Capture the cell that displays the provided text and extract its (x, y) central coordinate. 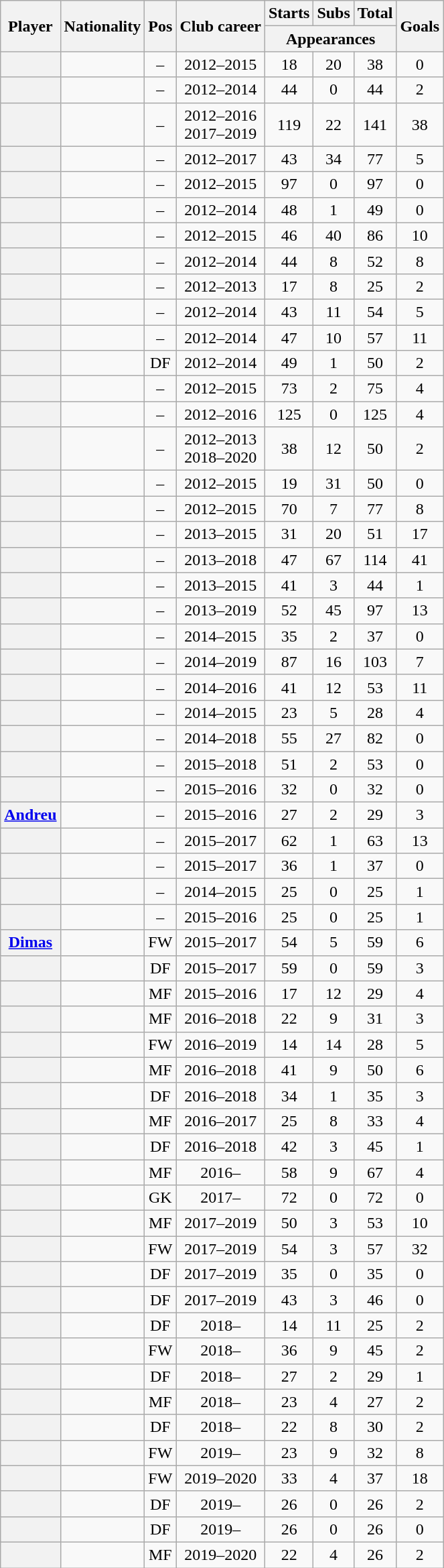
Goals (420, 26)
42 (289, 1146)
19 (289, 483)
70 (289, 509)
82 (375, 738)
Nationality (102, 26)
73 (289, 389)
2012–20162017–2019 (221, 125)
Appearances (330, 39)
87 (289, 662)
Player (31, 26)
75 (375, 389)
Pos (161, 26)
141 (375, 125)
2016–2019 (221, 1044)
40 (334, 235)
2013–2019 (221, 611)
114 (375, 560)
2014–2016 (221, 687)
Andreu (31, 815)
62 (289, 841)
Subs (334, 13)
2012–20132018–2020 (221, 449)
58 (289, 1172)
Total (375, 13)
16 (334, 662)
2012–2017 (221, 159)
Starts (289, 13)
103 (375, 662)
Club career (221, 26)
GK (161, 1198)
Dimas (31, 943)
2016–2017 (221, 1121)
2013–2018 (221, 560)
119 (289, 125)
48 (289, 210)
2017– (221, 1198)
2012–2013 (221, 286)
2014–2018 (221, 738)
2012–2016 (221, 414)
2016– (221, 1172)
86 (375, 235)
55 (289, 738)
30 (375, 1427)
2014–2019 (221, 662)
63 (375, 841)
2015–2018 (221, 764)
